Output the [X, Y] coordinate of the center of the cell containing the given text.  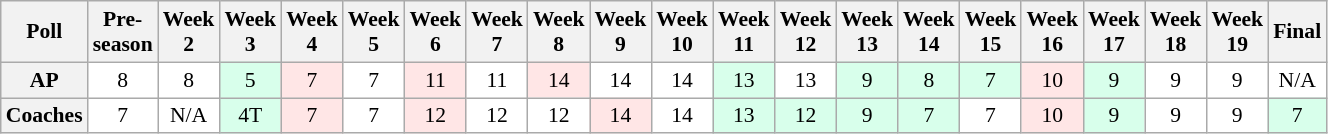
Week4 [312, 32]
4T [250, 116]
Week10 [682, 32]
Week3 [250, 32]
AP [44, 80]
Week12 [806, 32]
Week9 [621, 32]
Week16 [1052, 32]
Final [1297, 32]
Week19 [1237, 32]
Poll [44, 32]
Week17 [1114, 32]
Pre-season [123, 32]
Week8 [559, 32]
Coaches [44, 116]
Week5 [374, 32]
Week13 [867, 32]
Week11 [744, 32]
Week14 [929, 32]
5 [250, 80]
Week7 [497, 32]
Week18 [1176, 32]
Week6 [435, 32]
Week2 [189, 32]
Week15 [991, 32]
